For the text-containing cell, return its midpoint in [x, y] coordinate format. 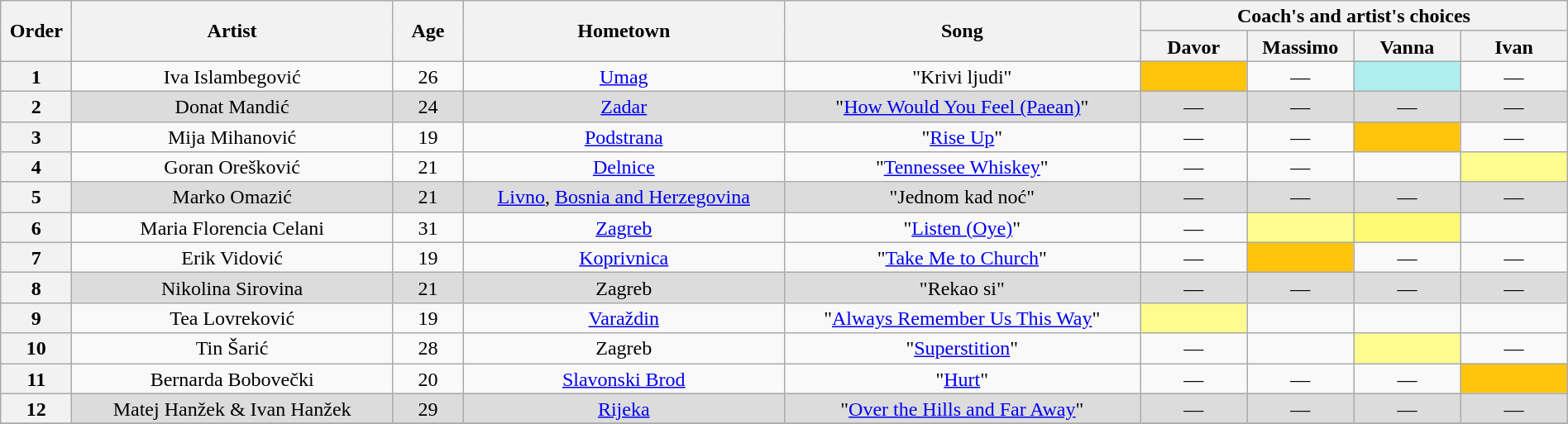
"Tennessee Whiskey" [963, 167]
Ivan [1513, 46]
Rijeka [624, 408]
Delnice [624, 167]
"Krivi ljudi" [963, 76]
Podstrana [624, 137]
4 [36, 167]
Artist [232, 31]
Livno, Bosnia and Herzegovina [624, 197]
Hometown [624, 31]
1 [36, 76]
3 [36, 137]
"Take Me to Church" [963, 258]
Donat Mandić [232, 106]
"How Would You Feel (Paean)" [963, 106]
Maria Florencia Celani [232, 228]
Goran Orešković [232, 167]
Vanna [1408, 46]
"Listen (Oye)" [963, 228]
"Jednom kad noć" [963, 197]
Davor [1194, 46]
Erik Vidović [232, 258]
9 [36, 317]
Zadar [624, 106]
"Always Remember Us This Way" [963, 317]
Tin Šarić [232, 349]
Order [36, 31]
31 [428, 228]
6 [36, 228]
Matej Hanžek & Ivan Hanžek [232, 408]
Varaždin [624, 317]
"Hurt" [963, 379]
5 [36, 197]
Iva Islambegović [232, 76]
24 [428, 106]
Nikolina Sirovina [232, 288]
26 [428, 76]
11 [36, 379]
29 [428, 408]
"Superstition" [963, 349]
8 [36, 288]
Age [428, 31]
Mija Mihanović [232, 137]
Massimo [1300, 46]
Tea Lovreković [232, 317]
Song [963, 31]
7 [36, 258]
"Rise Up" [963, 137]
Coach's and artist's choices [1355, 17]
20 [428, 379]
"Over the Hills and Far Away" [963, 408]
Koprivnica [624, 258]
Bernarda Bobovečki [232, 379]
28 [428, 349]
Umag [624, 76]
2 [36, 106]
Slavonski Brod [624, 379]
"Rekao si" [963, 288]
10 [36, 349]
Marko Omazić [232, 197]
12 [36, 408]
